Determine the (X, Y) coordinate at the center of the cell enclosing the given text.  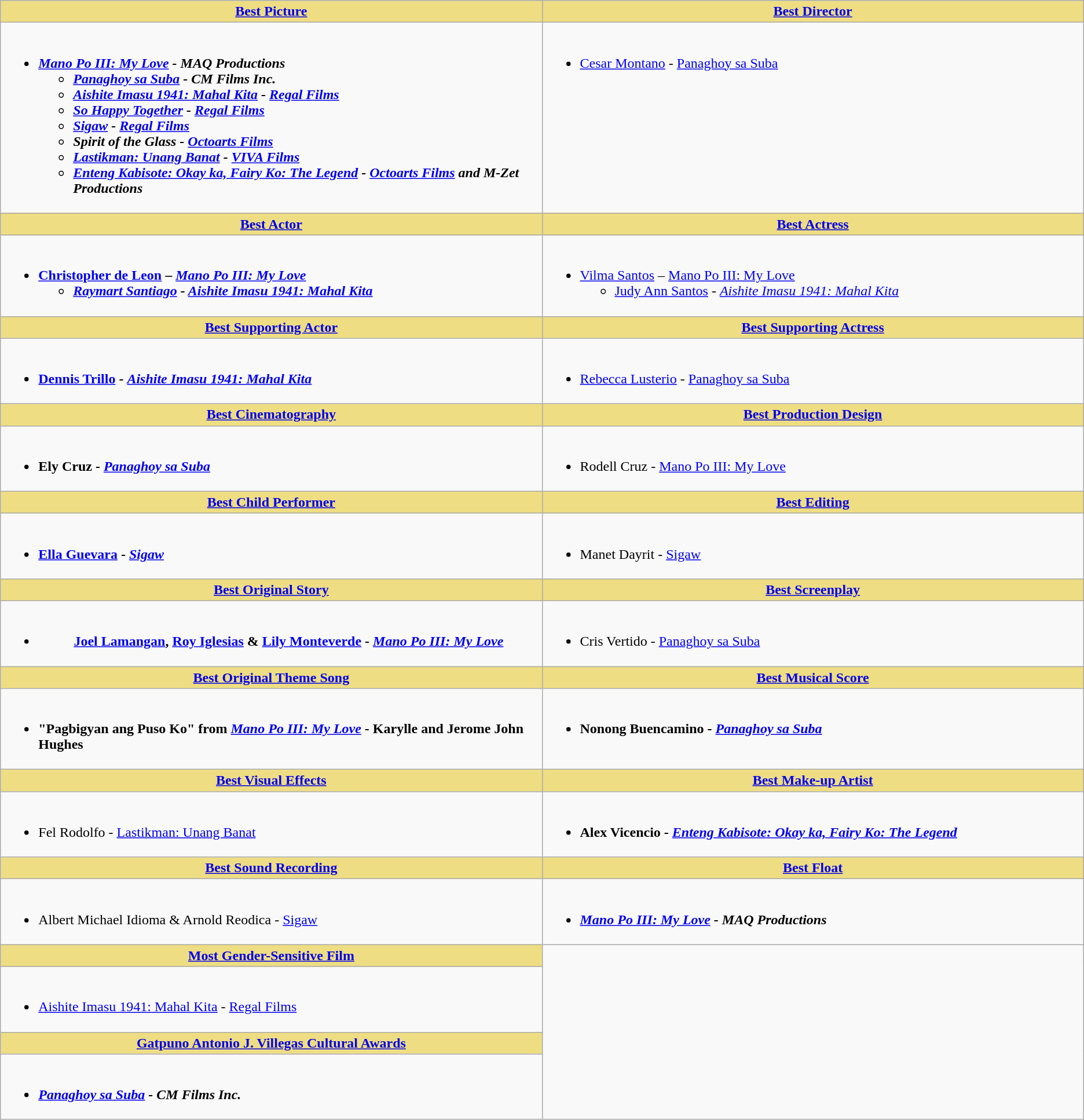
Rodell Cruz - Mano Po III: My Love (813, 459)
Best Musical Score (813, 677)
Best Director (813, 12)
Best Child Performer (271, 502)
Gatpuno Antonio J. Villegas Cultural Awards (271, 1043)
Best Supporting Actor (271, 327)
Ella Guevara - Sigaw (271, 546)
Albert Michael Idioma & Arnold Reodica - Sigaw (271, 912)
Nonong Buencamino - Panaghoy sa Suba (813, 729)
Ely Cruz - Panaghoy sa Suba (271, 459)
Best Cinematography (271, 415)
Mano Po III: My Love - MAQ Productions (813, 912)
Christopher de Leon – Mano Po III: My LoveRaymart Santiago - Aishite Imasu 1941: Mahal Kita (271, 276)
Best Screenplay (813, 590)
Cris Vertido - Panaghoy sa Suba (813, 634)
Aishite Imasu 1941: Mahal Kita - Regal Films (271, 1000)
Best Actress (813, 224)
Most Gender-Sensitive Film (271, 956)
Fel Rodolfo - Lastikman: Unang Banat (271, 825)
Alex Vicencio - Enteng Kabisote: Okay ka, Fairy Ko: The Legend (813, 825)
Dennis Trillo - Aishite Imasu 1941: Mahal Kita (271, 371)
Best Supporting Actress (813, 327)
Best Visual Effects (271, 781)
Best Production Design (813, 415)
"Pagbigyan ang Puso Ko" from Mano Po III: My Love - Karylle and Jerome John Hughes (271, 729)
Joel Lamangan, Roy Iglesias & Lily Monteverde - Mano Po III: My Love (271, 634)
Manet Dayrit - Sigaw (813, 546)
Panaghoy sa Suba - CM Films Inc. (271, 1086)
Best Picture (271, 12)
Best Make-up Artist (813, 781)
Rebecca Lusterio - Panaghoy sa Suba (813, 371)
Best Editing (813, 502)
Best Original Story (271, 590)
Best Float (813, 868)
Cesar Montano - Panaghoy sa Suba (813, 118)
Best Original Theme Song (271, 677)
Best Actor (271, 224)
Vilma Santos – Mano Po III: My LoveJudy Ann Santos - Aishite Imasu 1941: Mahal Kita (813, 276)
Best Sound Recording (271, 868)
